Capture the cell that displays the provided text and extract its (X, Y) central coordinate. 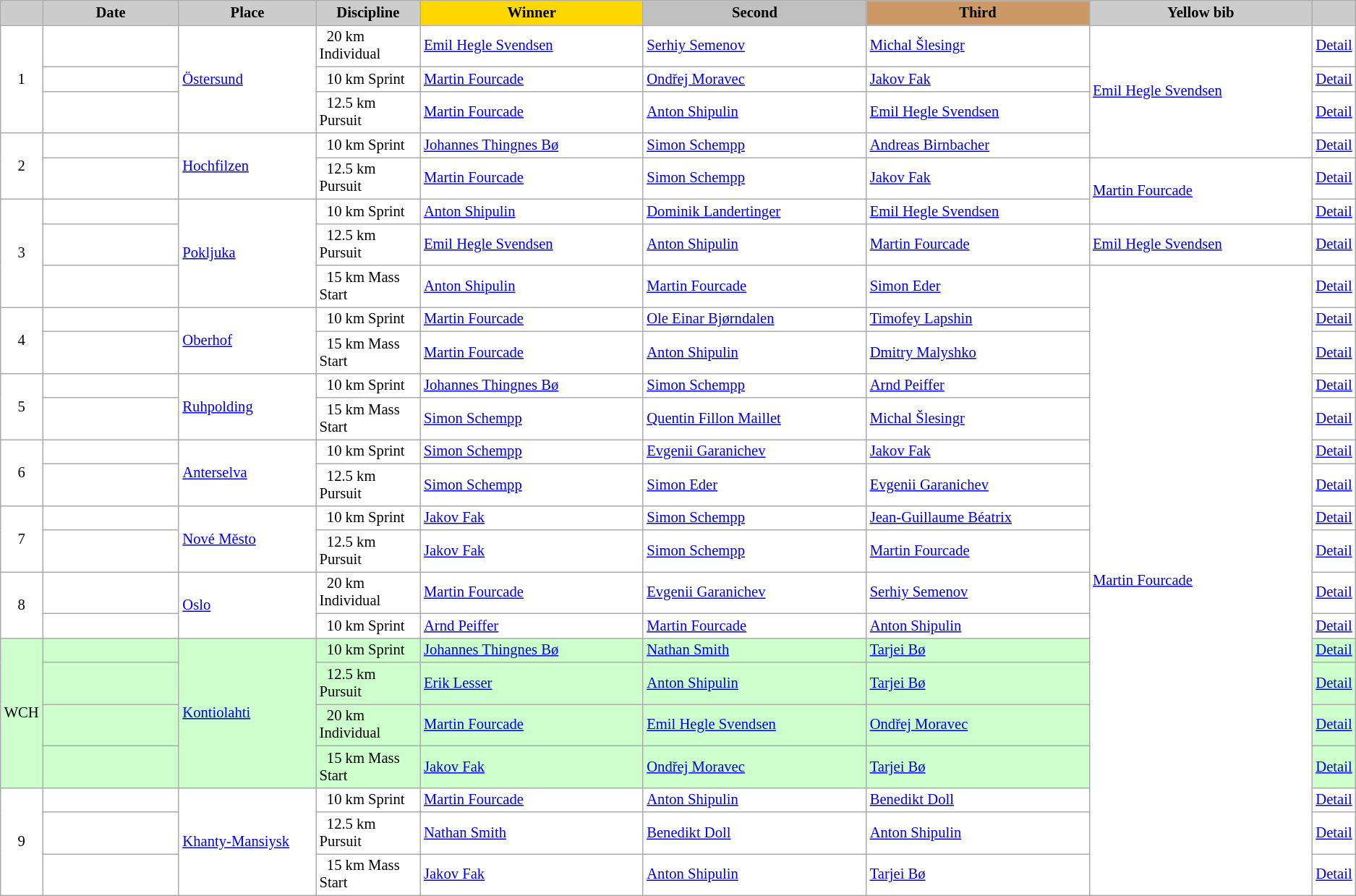
Hochfilzen (247, 166)
Quentin Fillon Maillet (754, 419)
Jean-Guillaume Béatrix (978, 518)
7 (22, 539)
Place (247, 12)
9 (22, 842)
Discipline (368, 12)
Winner (532, 12)
3 (22, 253)
6 (22, 472)
Erik Lesser (532, 683)
Dominik Landertinger (754, 211)
Anterselva (247, 472)
5 (22, 406)
Yellow bib (1201, 12)
1 (22, 78)
WCH (22, 713)
Nové Město (247, 539)
2 (22, 166)
Khanty-Mansiysk (247, 842)
Kontiolahti (247, 713)
Third (978, 12)
Oberhof (247, 340)
Second (754, 12)
Dmitry Malyshko (978, 352)
Pokljuka (247, 253)
Ruhpolding (247, 406)
Timofey Lapshin (978, 319)
4 (22, 340)
Andreas Birnbacher (978, 145)
Östersund (247, 78)
8 (22, 605)
Oslo (247, 605)
Ole Einar Bjørndalen (754, 319)
Date (111, 12)
